For the text-containing cell, return its midpoint in (x, y) coordinate format. 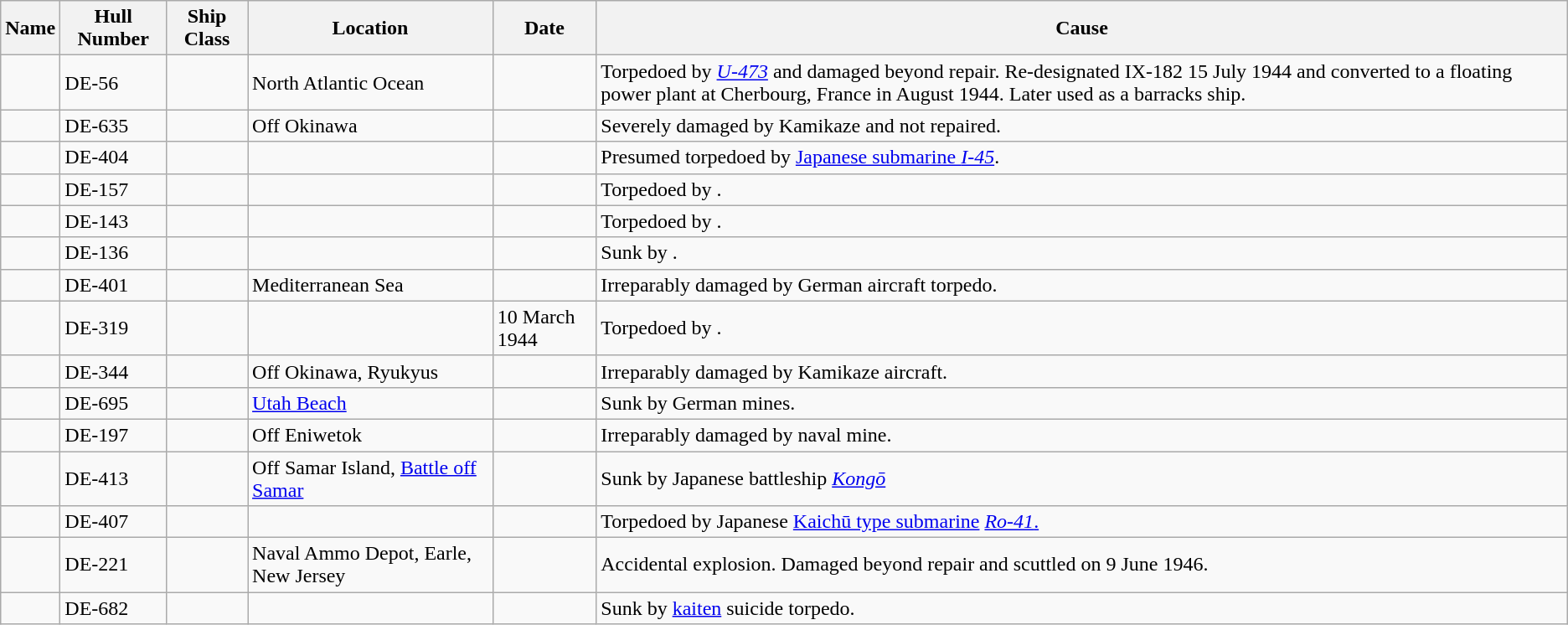
Presumed torpedoed by Japanese submarine I-45. (1082, 158)
Date (544, 28)
Location (370, 28)
Irreparably damaged by Kamikaze aircraft. (1082, 371)
Off Okinawa, Ryukyus (370, 371)
Cause (1082, 28)
Hull Number (114, 28)
Irreparably damaged by naval mine. (1082, 435)
Sunk by kaiten suicide torpedo. (1082, 608)
DE-404 (114, 158)
Sunk by German mines. (1082, 403)
DE-143 (114, 221)
Off Samar Island, Battle off Samar (370, 478)
Sunk by . (1082, 253)
DE-221 (114, 565)
North Atlantic Ocean (370, 82)
Off Okinawa (370, 126)
DE-682 (114, 608)
Torpedoed by Japanese Kaichū type submarine Ro-41. (1082, 522)
Off Eniwetok (370, 435)
DE-413 (114, 478)
Accidental explosion. Damaged beyond repair and scuttled on 9 June 1946. (1082, 565)
Ship Class (208, 28)
Mediterranean Sea (370, 285)
DE-136 (114, 253)
Utah Beach (370, 403)
DE-157 (114, 189)
DE-635 (114, 126)
Irreparably damaged by German aircraft torpedo. (1082, 285)
DE-56 (114, 82)
Naval Ammo Depot, Earle, New Jersey (370, 565)
DE-407 (114, 522)
10 March 1944 (544, 328)
DE-695 (114, 403)
Sunk by Japanese battleship Kongō (1082, 478)
DE-344 (114, 371)
Name (30, 28)
DE-319 (114, 328)
DE-197 (114, 435)
DE-401 (114, 285)
Severely damaged by Kamikaze and not repaired. (1082, 126)
